Capture the cell that displays the provided text and extract its [X, Y] central coordinate. 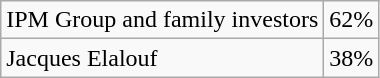
IPM Group and family investors [162, 20]
38% [352, 58]
62% [352, 20]
Jacques Elalouf [162, 58]
